Scan for the cell matching the given text and deliver its (x, y) coordinate at center. 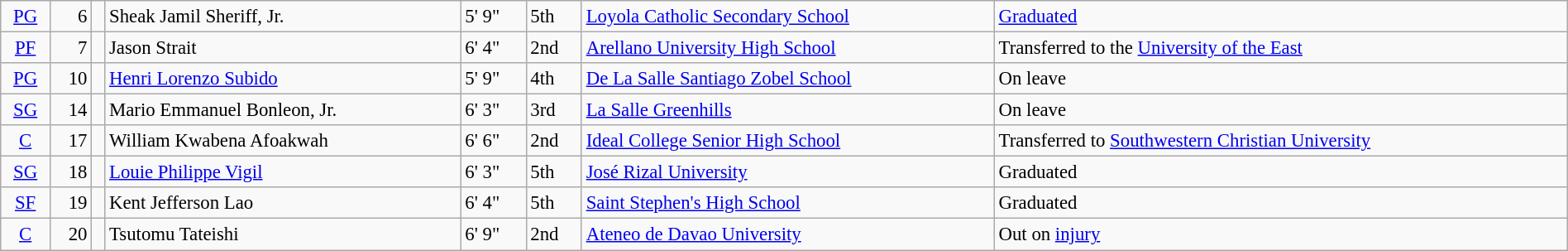
20 (71, 234)
6' 6" (493, 141)
Arellano University High School (787, 48)
SF (26, 203)
6' 9" (493, 234)
Ideal College Senior High School (787, 141)
PF (26, 48)
De La Salle Santiago Zobel School (787, 79)
José Rizal University (787, 172)
Transferred to the University of the East (1280, 48)
18 (71, 172)
19 (71, 203)
Louie Philippe Vigil (283, 172)
14 (71, 110)
Jason Strait (283, 48)
7 (71, 48)
Out on injury (1280, 234)
Ateneo de Davao University (787, 234)
4th (554, 79)
17 (71, 141)
3rd (554, 110)
Saint Stephen's High School (787, 203)
Henri Lorenzo Subido (283, 79)
La Salle Greenhills (787, 110)
6 (71, 17)
Kent Jefferson Lao (283, 203)
10 (71, 79)
Sheak Jamil Sheriff, Jr. (283, 17)
Transferred to Southwestern Christian University (1280, 141)
William Kwabena Afoakwah (283, 141)
Loyola Catholic Secondary School (787, 17)
Tsutomu Tateishi (283, 234)
Mario Emmanuel Bonleon, Jr. (283, 110)
